Pinpoint the cell where the given text exists, returning its [x, y] midpoint coordinate. 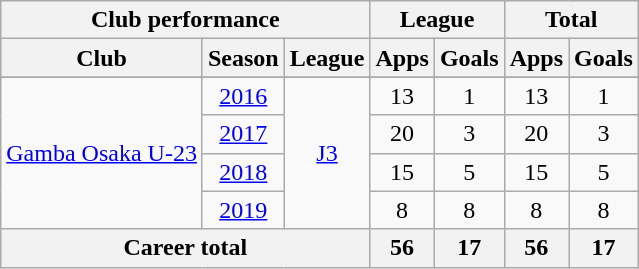
Gamba Osaka U-23 [102, 153]
2019 [243, 210]
Club [102, 58]
Season [243, 58]
2018 [243, 172]
Career total [186, 248]
2017 [243, 134]
2016 [243, 96]
Total [571, 20]
Club performance [186, 20]
J3 [327, 153]
